Provide the [X, Y] coordinate of the cell's center where the given text is located.  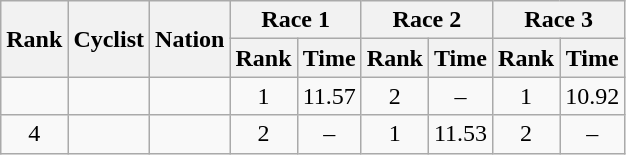
Race 2 [426, 20]
Race 1 [296, 20]
11.53 [460, 134]
Race 3 [559, 20]
4 [34, 134]
11.57 [329, 96]
Nation [190, 39]
10.92 [592, 96]
Cyclist [109, 39]
